Identify which cell holds the provided text, then report its (X, Y) central coordinate. 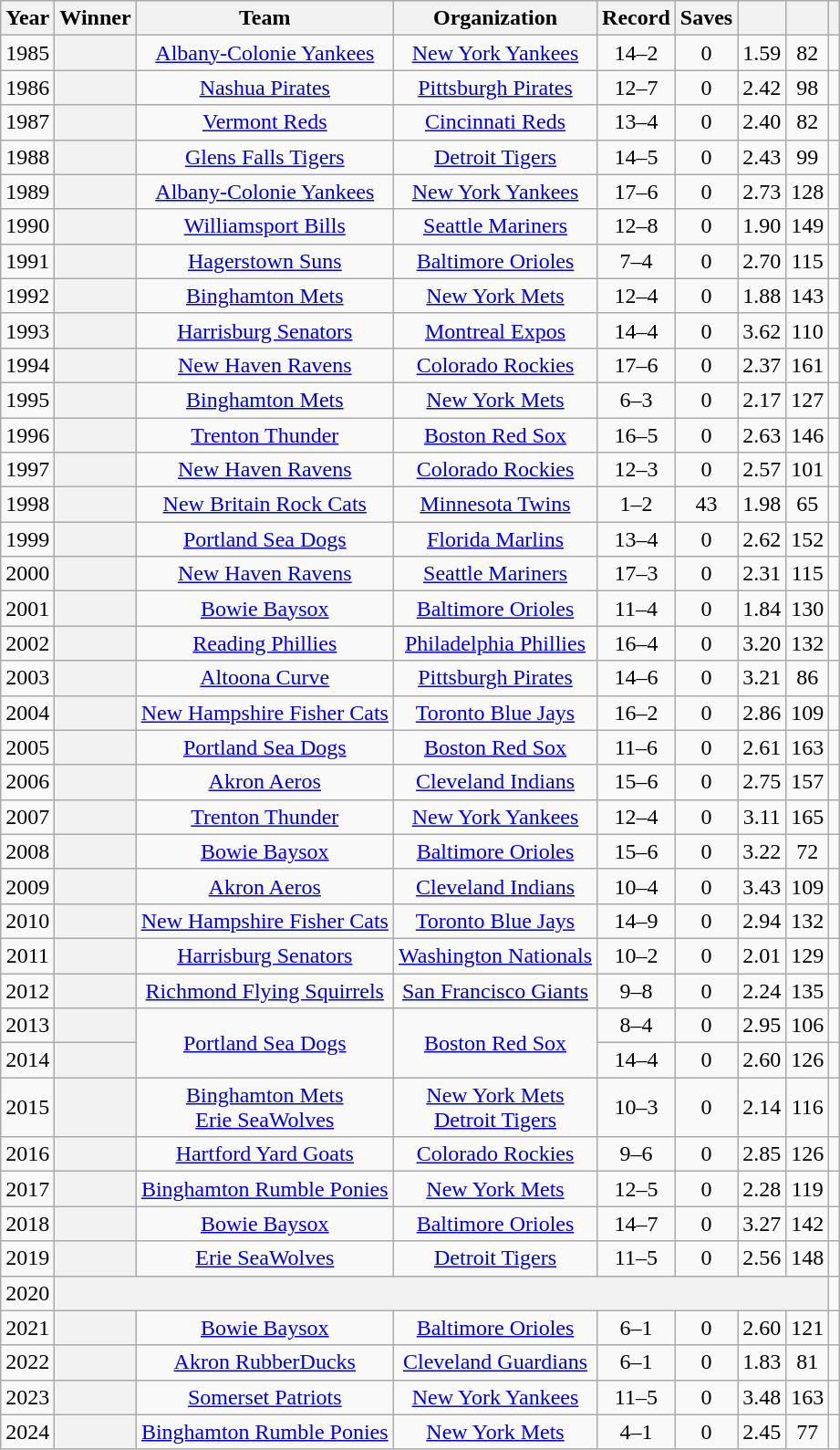
1998 (27, 505)
2007 (27, 817)
2.17 (762, 400)
9–8 (637, 990)
77 (808, 1432)
157 (808, 782)
17–3 (637, 574)
Cleveland Guardians (494, 1362)
1996 (27, 435)
65 (808, 505)
Binghamton MetsErie SeaWolves (264, 1108)
1987 (27, 122)
Richmond Flying Squirrels (264, 990)
1995 (27, 400)
12–3 (637, 470)
130 (808, 609)
81 (808, 1362)
Reading Phillies (264, 643)
1997 (27, 470)
2012 (27, 990)
Erie SeaWolves (264, 1258)
2019 (27, 1258)
2003 (27, 678)
1.88 (762, 296)
4–1 (637, 1432)
99 (808, 157)
1992 (27, 296)
Cincinnati Reds (494, 122)
14–5 (637, 157)
1.84 (762, 609)
3.21 (762, 678)
2.73 (762, 192)
2009 (27, 886)
14–9 (637, 921)
2001 (27, 609)
2.94 (762, 921)
1999 (27, 539)
86 (808, 678)
Year (27, 18)
1993 (27, 330)
2.37 (762, 365)
72 (808, 851)
10–4 (637, 886)
142 (808, 1224)
148 (808, 1258)
2.75 (762, 782)
3.22 (762, 851)
2010 (27, 921)
152 (808, 539)
101 (808, 470)
Glens Falls Tigers (264, 157)
106 (808, 1026)
2004 (27, 713)
135 (808, 990)
1985 (27, 53)
2020 (27, 1293)
2.24 (762, 990)
2017 (27, 1189)
2.95 (762, 1026)
12–8 (637, 226)
1.59 (762, 53)
Florida Marlins (494, 539)
New Britain Rock Cats (264, 505)
Washington Nationals (494, 955)
16–2 (637, 713)
2.57 (762, 470)
2023 (27, 1397)
2008 (27, 851)
3.11 (762, 817)
3.62 (762, 330)
14–7 (637, 1224)
2000 (27, 574)
1.90 (762, 226)
San Francisco Giants (494, 990)
1.98 (762, 505)
2024 (27, 1432)
161 (808, 365)
2.01 (762, 955)
11–6 (637, 747)
2.42 (762, 88)
Williamsport Bills (264, 226)
2011 (27, 955)
3.43 (762, 886)
121 (808, 1328)
2.70 (762, 261)
116 (808, 1108)
Hagerstown Suns (264, 261)
Winner (95, 18)
1.83 (762, 1362)
Minnesota Twins (494, 505)
2006 (27, 782)
16–4 (637, 643)
143 (808, 296)
2.45 (762, 1432)
Nashua Pirates (264, 88)
12–7 (637, 88)
Record (637, 18)
2.31 (762, 574)
Hartford Yard Goats (264, 1154)
2.28 (762, 1189)
Somerset Patriots (264, 1397)
110 (808, 330)
127 (808, 400)
3.20 (762, 643)
1994 (27, 365)
Vermont Reds (264, 122)
1986 (27, 88)
Team (264, 18)
Saves (706, 18)
2013 (27, 1026)
14–2 (637, 53)
14–6 (637, 678)
1990 (27, 226)
1991 (27, 261)
2022 (27, 1362)
2014 (27, 1060)
2.63 (762, 435)
10–3 (637, 1108)
Philadelphia Phillies (494, 643)
Altoona Curve (264, 678)
2016 (27, 1154)
129 (808, 955)
Organization (494, 18)
1988 (27, 157)
2005 (27, 747)
2015 (27, 1108)
146 (808, 435)
2.62 (762, 539)
2021 (27, 1328)
43 (706, 505)
10–2 (637, 955)
7–4 (637, 261)
8–4 (637, 1026)
149 (808, 226)
Montreal Expos (494, 330)
Akron RubberDucks (264, 1362)
1–2 (637, 505)
2.85 (762, 1154)
New York MetsDetroit Tigers (494, 1108)
2.40 (762, 122)
2.56 (762, 1258)
9–6 (637, 1154)
2.43 (762, 157)
16–5 (637, 435)
2.61 (762, 747)
128 (808, 192)
2002 (27, 643)
3.27 (762, 1224)
2.86 (762, 713)
11–4 (637, 609)
2018 (27, 1224)
2.14 (762, 1108)
12–5 (637, 1189)
165 (808, 817)
98 (808, 88)
119 (808, 1189)
1989 (27, 192)
6–3 (637, 400)
3.48 (762, 1397)
